Determine the [X, Y] coordinate at the center of the cell enclosing the given text.  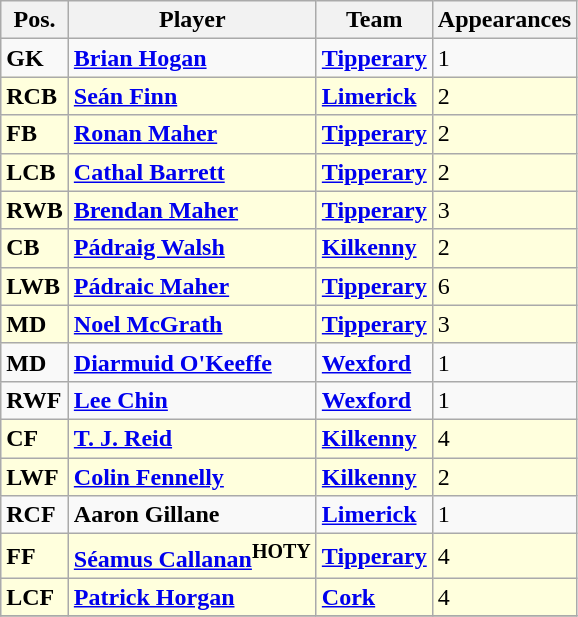
Séamus CallananHOTY [192, 556]
LWF [35, 477]
Team [374, 20]
Player [192, 20]
GK [35, 58]
T. J. Reid [192, 438]
RCB [35, 96]
6 [504, 286]
Colin Fennelly [192, 477]
Cork [374, 597]
Pos. [35, 20]
Lee Chin [192, 400]
Seán Finn [192, 96]
Appearances [504, 20]
RWB [35, 210]
CF [35, 438]
LWB [35, 286]
Noel McGrath [192, 324]
Diarmuid O'Keeffe [192, 362]
Ronan Maher [192, 134]
LCF [35, 597]
Brendan Maher [192, 210]
RWF [35, 400]
LCB [35, 172]
CB [35, 248]
Pádraic Maher [192, 286]
Patrick Horgan [192, 597]
RCF [35, 515]
FB [35, 134]
Aaron Gillane [192, 515]
Pádraig Walsh [192, 248]
FF [35, 556]
Brian Hogan [192, 58]
Cathal Barrett [192, 172]
